Detect which cell encompasses the target text, then output its [X, Y] center coordinate. 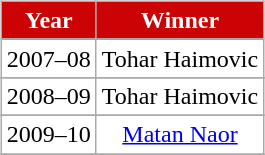
2007–08 [48, 58]
2009–10 [48, 134]
Matan Naor [180, 134]
Year [48, 20]
2008–09 [48, 96]
Winner [180, 20]
